Search for the cell housing the specified text and yield its [x, y] center coordinate. 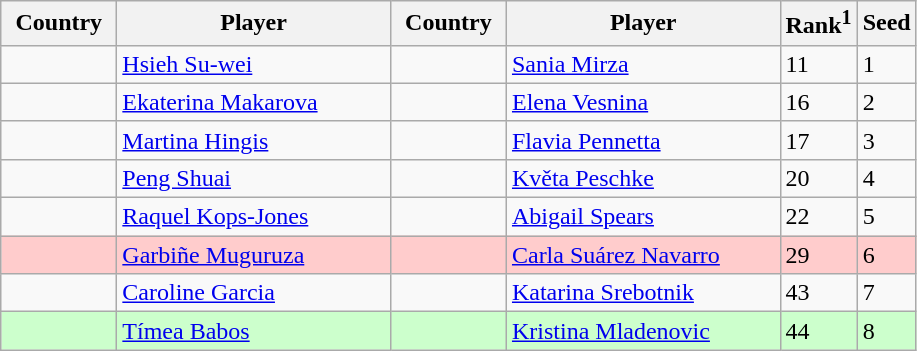
Flavia Pennetta [643, 140]
Carla Suárez Navarro [643, 255]
43 [818, 293]
Ekaterina Makarova [254, 102]
Rank1 [818, 24]
Tímea Babos [254, 331]
Caroline Garcia [254, 293]
Seed [886, 24]
1 [886, 64]
Raquel Kops-Jones [254, 217]
8 [886, 331]
2 [886, 102]
7 [886, 293]
11 [818, 64]
22 [818, 217]
Abigail Spears [643, 217]
3 [886, 140]
Kristina Mladenovic [643, 331]
Martina Hingis [254, 140]
Hsieh Su-wei [254, 64]
Katarina Srebotnik [643, 293]
Sania Mirza [643, 64]
6 [886, 255]
5 [886, 217]
16 [818, 102]
44 [818, 331]
Peng Shuai [254, 178]
20 [818, 178]
29 [818, 255]
Elena Vesnina [643, 102]
4 [886, 178]
Květa Peschke [643, 178]
Garbiñe Muguruza [254, 255]
17 [818, 140]
